From the cell containing the given text, extract its center point as [x, y] coordinate. 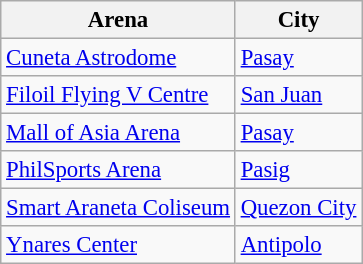
Quezon City [298, 208]
Antipolo [298, 245]
Smart Araneta Coliseum [118, 208]
Ynares Center [118, 245]
Pasig [298, 170]
Mall of Asia Arena [118, 133]
Cuneta Astrodome [118, 58]
Filoil Flying V Centre [118, 95]
City [298, 20]
PhilSports Arena [118, 170]
Arena [118, 20]
San Juan [298, 95]
